For the text-containing cell, return its midpoint in [X, Y] coordinate format. 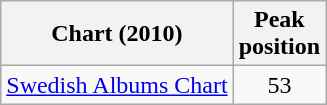
Peakposition [279, 34]
53 [279, 85]
Chart (2010) [117, 34]
Swedish Albums Chart [117, 85]
